From the cell containing the given text, extract its center point as [x, y] coordinate. 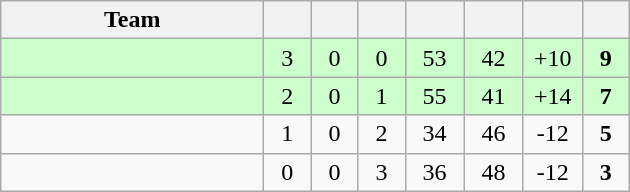
36 [434, 172]
34 [434, 134]
42 [494, 58]
41 [494, 96]
46 [494, 134]
+10 [552, 58]
9 [606, 58]
55 [434, 96]
7 [606, 96]
48 [494, 172]
Team [132, 20]
53 [434, 58]
5 [606, 134]
+14 [552, 96]
